Return the [X, Y] coordinate for the center point of the cell that contains the specified text.  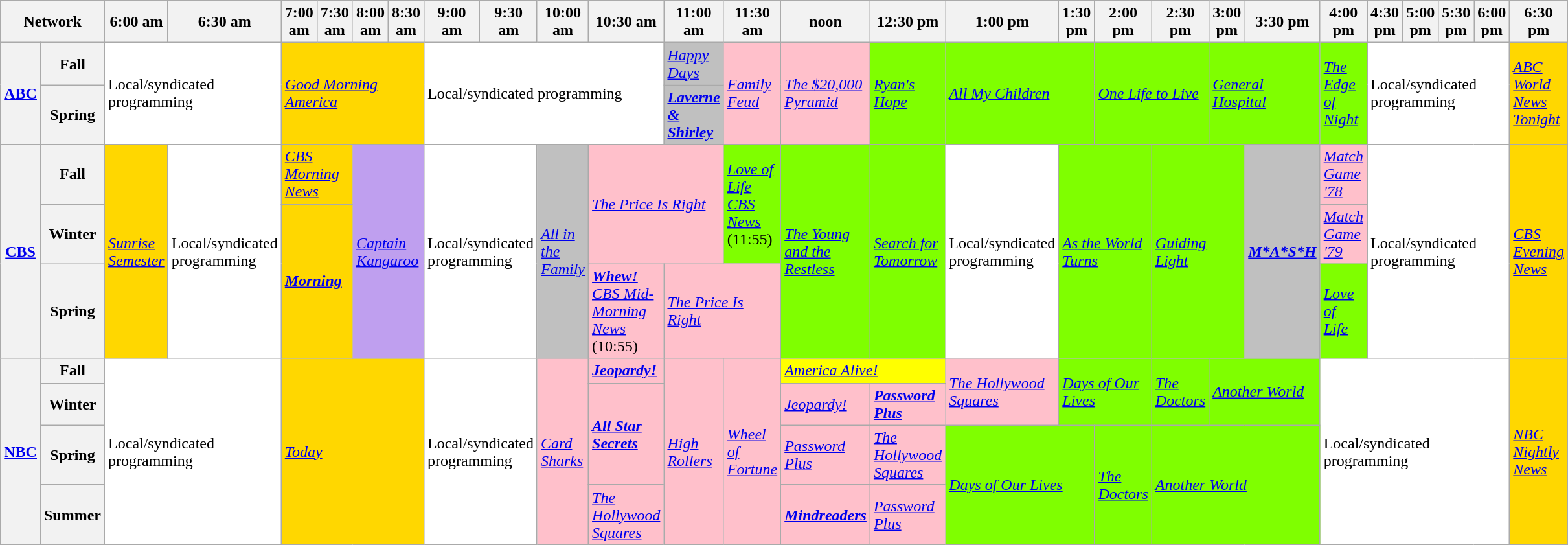
Happy Days [694, 64]
Whew!CBS Mid-Morning News (10:55) [626, 311]
3:30 pm [1282, 22]
5:30 pm [1456, 22]
ABC [21, 93]
Summer [73, 515]
3:00 pm [1227, 22]
America Alive! [863, 371]
6:30 pm [1539, 22]
As the World Turns [1105, 251]
Guiding Light [1198, 251]
6:00 am [137, 22]
10:30 am [626, 22]
The Young and the Restless [826, 251]
All My Children [1020, 93]
Sunrise Semester [137, 251]
Love of LifeCBS News (11:55) [752, 204]
CBS Morning News [317, 174]
7:30 am [334, 22]
10:00 am [562, 22]
Laverne & Shirley [694, 115]
NBC [21, 451]
The $20,000 Pyramid [826, 93]
8:00 am [370, 22]
9:30 am [509, 22]
Morning [317, 281]
CBS [21, 251]
One Life to Live [1152, 93]
M*A*S*H [1282, 251]
2:00 pm [1123, 22]
Family Feud [752, 93]
Good Morning America [352, 93]
General Hospital [1264, 93]
CBS Evening News [1539, 251]
Match Game '78 [1343, 174]
All in the Family [562, 251]
12:30 pm [907, 22]
The Edge of Night [1343, 93]
Love of Life [1343, 311]
Search for Tomorrow [907, 251]
noon [826, 22]
All Star Secrets [626, 434]
6:00 pm [1492, 22]
6:30 am [224, 22]
Match Game '79 [1343, 234]
8:30 am [405, 22]
Today [352, 451]
High Rollers [694, 451]
Mindreaders [826, 515]
Network [53, 22]
1:30 pm [1076, 22]
5:00 pm [1421, 22]
Ryan's Hope [907, 93]
2:30 pm [1180, 22]
9:00 am [451, 22]
Captain Kangaroo [388, 251]
7:00 am [299, 22]
ABC World News Tonight [1539, 93]
4:00 pm [1343, 22]
11:30 am [752, 22]
4:30 pm [1385, 22]
NBC Nightly News [1539, 451]
1:00 pm [1003, 22]
11:00 am [694, 22]
Wheel of Fortune [752, 451]
Card Sharks [562, 451]
